Find where the given text appears and provide that cell's center as (x, y) coordinate. 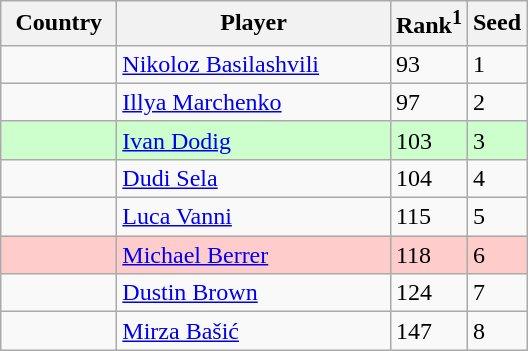
118 (428, 255)
3 (496, 140)
Mirza Bašić (254, 331)
4 (496, 178)
Nikoloz Basilashvili (254, 64)
8 (496, 331)
103 (428, 140)
5 (496, 217)
Luca Vanni (254, 217)
Dudi Sela (254, 178)
Michael Berrer (254, 255)
124 (428, 293)
1 (496, 64)
6 (496, 255)
Seed (496, 24)
147 (428, 331)
Ivan Dodig (254, 140)
93 (428, 64)
Player (254, 24)
2 (496, 102)
Country (59, 24)
Rank1 (428, 24)
104 (428, 178)
7 (496, 293)
97 (428, 102)
Illya Marchenko (254, 102)
115 (428, 217)
Dustin Brown (254, 293)
